Return (X, Y) of the center of cell containing provided text 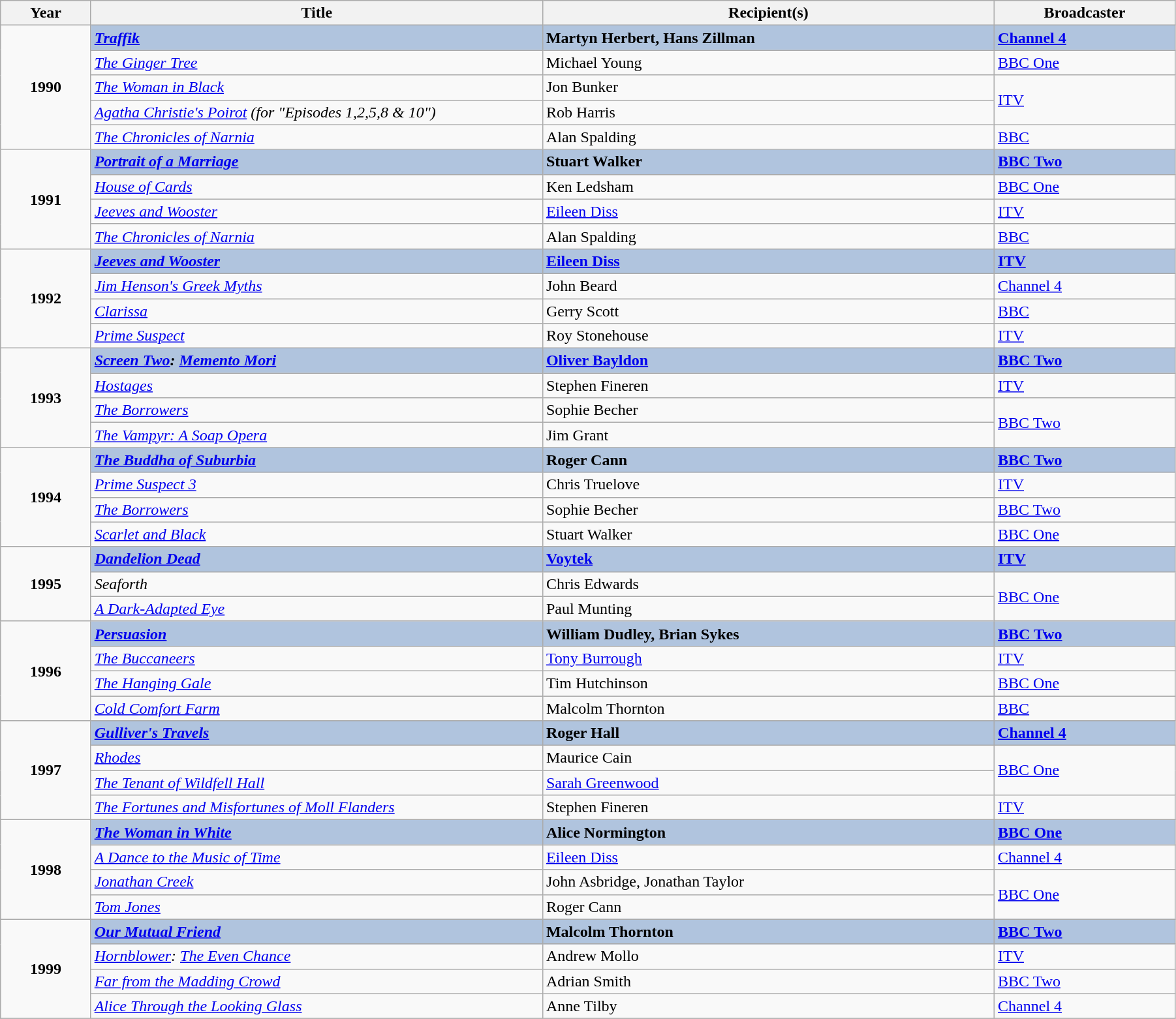
Gulliver's Travels (317, 733)
House of Cards (317, 187)
Portrait of a Marriage (317, 162)
Seaforth (317, 584)
Jonathan Creek (317, 882)
Prime Suspect (317, 336)
Sarah Greenwood (768, 783)
Persuasion (317, 633)
Jon Bunker (768, 87)
Anne Tilby (768, 1006)
Year (46, 13)
Michael Young (768, 63)
Jim Grant (768, 435)
Agatha Christie's Poirot (for "Episodes 1,2,5,8 & 10") (317, 112)
Hornblower: The Even Chance (317, 956)
Clarissa (317, 311)
1997 (46, 770)
Voytek (768, 559)
The Tenant of Wildfell Hall (317, 783)
1990 (46, 87)
The Hanging Gale (317, 683)
1993 (46, 398)
Cold Comfort Farm (317, 708)
Rhodes (317, 758)
Gerry Scott (768, 311)
A Dark-Adapted Eye (317, 609)
The Fortunes and Misfortunes of Moll Flanders (317, 808)
1995 (46, 584)
Screen Two: Memento Mori (317, 361)
The Woman in Black (317, 87)
Maurice Cain (768, 758)
The Ginger Tree (317, 63)
Alice Through the Looking Glass (317, 1006)
Broadcaster (1085, 13)
Chris Edwards (768, 584)
Prime Suspect 3 (317, 485)
1994 (46, 497)
Alice Normington (768, 832)
1998 (46, 870)
Paul Munting (768, 609)
1991 (46, 199)
The Buccaneers (317, 658)
Roger Hall (768, 733)
Ken Ledsham (768, 187)
Hostages (317, 386)
1999 (46, 969)
Tony Burrough (768, 658)
1992 (46, 298)
Roy Stonehouse (768, 336)
John Beard (768, 286)
Tom Jones (317, 907)
Adrian Smith (768, 981)
1996 (46, 671)
Recipient(s) (768, 13)
Dandelion Dead (317, 559)
Traffik (317, 38)
Our Mutual Friend (317, 932)
William Dudley, Brian Sykes (768, 633)
Chris Truelove (768, 485)
Tim Hutchinson (768, 683)
Oliver Bayldon (768, 361)
Title (317, 13)
Martyn Herbert, Hans Zillman (768, 38)
The Buddha of Suburbia (317, 460)
John Asbridge, Jonathan Taylor (768, 882)
Jim Henson's Greek Myths (317, 286)
Scarlet and Black (317, 534)
Rob Harris (768, 112)
A Dance to the Music of Time (317, 857)
The Vampyr: A Soap Opera (317, 435)
Far from the Madding Crowd (317, 981)
The Woman in White (317, 832)
Andrew Mollo (768, 956)
